Extract the (x, y) coordinate from the center of the cell holding the provided text.  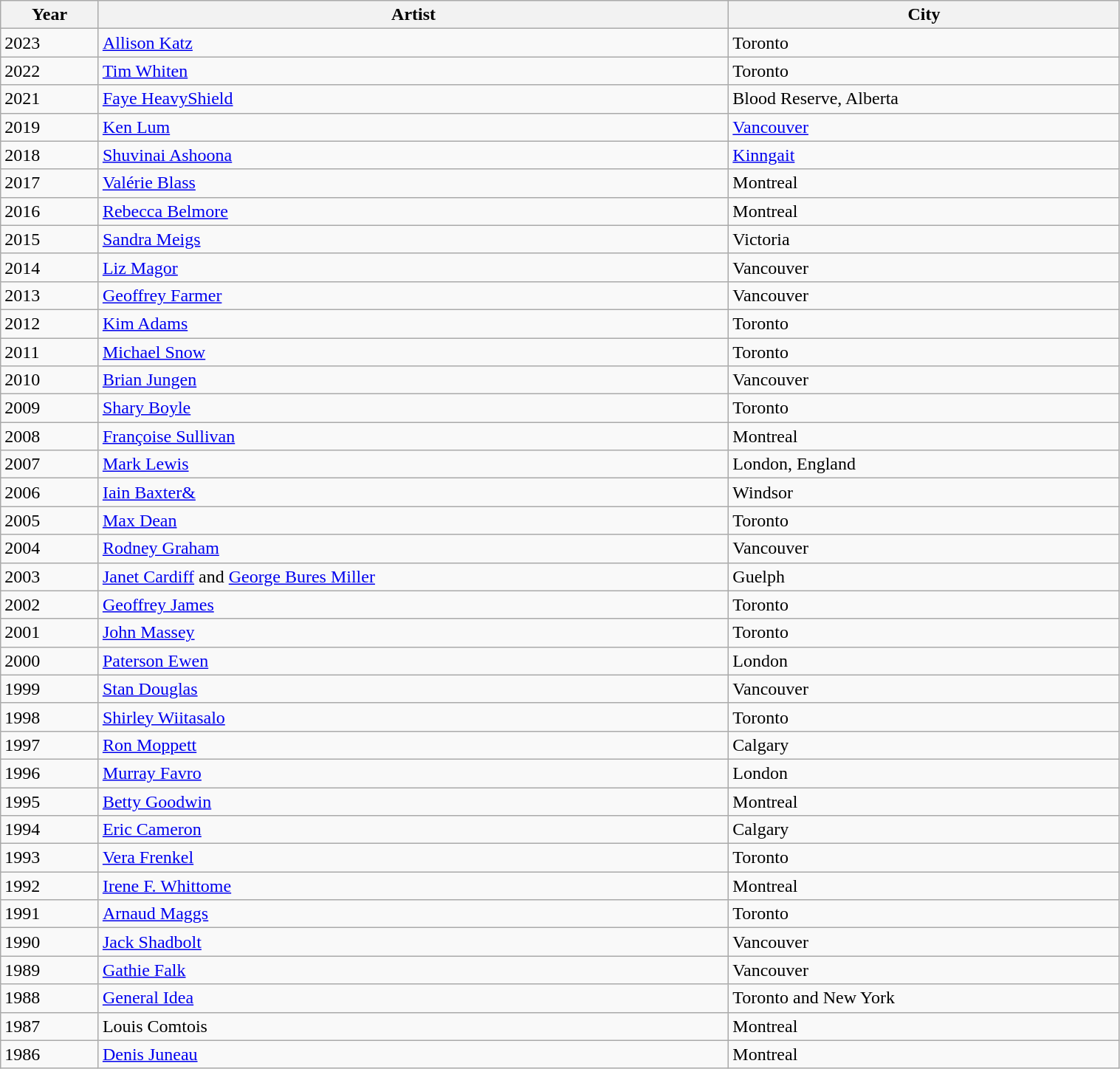
2006 (50, 492)
London, England (924, 464)
1990 (50, 942)
2016 (50, 211)
Ron Moppett (413, 745)
2002 (50, 605)
Eric Cameron (413, 830)
2007 (50, 464)
2019 (50, 127)
2011 (50, 352)
Louis Comtois (413, 1026)
Windsor (924, 492)
2023 (50, 43)
2001 (50, 633)
2017 (50, 183)
Françoise Sullivan (413, 436)
Vera Frenkel (413, 858)
2018 (50, 155)
Janet Cardiff and George Bures Miller (413, 577)
Stan Douglas (413, 689)
Shary Boyle (413, 408)
1998 (50, 717)
Shuvinai Ashoona (413, 155)
Victoria (924, 239)
1988 (50, 998)
Max Dean (413, 520)
1991 (50, 914)
Irene F. Whittome (413, 886)
Gathie Falk (413, 970)
1995 (50, 801)
Guelph (924, 577)
Murray Favro (413, 773)
Liz Magor (413, 267)
Allison Katz (413, 43)
2022 (50, 71)
1999 (50, 689)
1994 (50, 830)
1986 (50, 1054)
Blood Reserve, Alberta (924, 99)
City (924, 15)
Rebecca Belmore (413, 211)
2003 (50, 577)
Iain Baxter& (413, 492)
2009 (50, 408)
Geoffrey James (413, 605)
1997 (50, 745)
Artist (413, 15)
Jack Shadbolt (413, 942)
2015 (50, 239)
Ken Lum (413, 127)
Tim Whiten (413, 71)
Year (50, 15)
2013 (50, 295)
John Massey (413, 633)
Valérie Blass (413, 183)
2010 (50, 380)
Sandra Meigs (413, 239)
2012 (50, 323)
1987 (50, 1026)
Shirley Wiitasalo (413, 717)
Kinngait (924, 155)
Mark Lewis (413, 464)
General Idea (413, 998)
1996 (50, 773)
1993 (50, 858)
1989 (50, 970)
Toronto and New York (924, 998)
Rodney Graham (413, 549)
2021 (50, 99)
2004 (50, 549)
2000 (50, 661)
2008 (50, 436)
Faye HeavyShield (413, 99)
Geoffrey Farmer (413, 295)
2014 (50, 267)
Arnaud Maggs (413, 914)
Michael Snow (413, 352)
Paterson Ewen (413, 661)
2005 (50, 520)
Kim Adams (413, 323)
Denis Juneau (413, 1054)
Betty Goodwin (413, 801)
Brian Jungen (413, 380)
1992 (50, 886)
